Pinpoint the cell where the given text exists, returning its [x, y] midpoint coordinate. 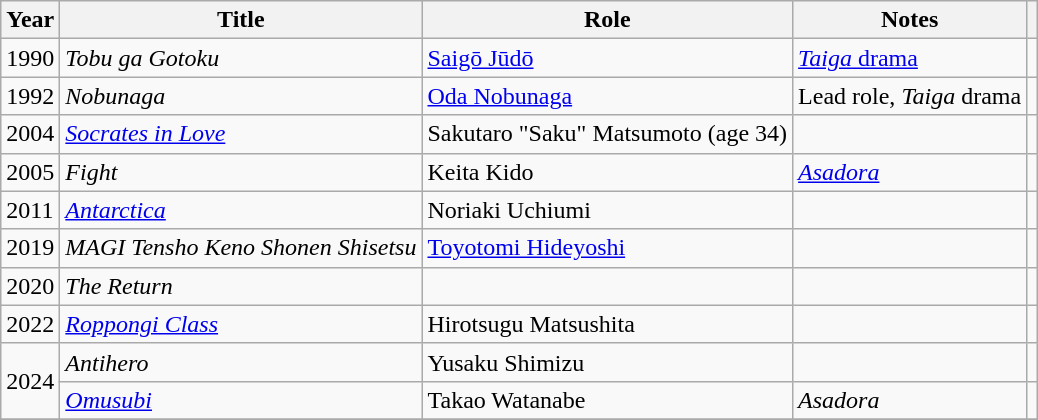
2004 [30, 134]
Toyotomi Hideyoshi [608, 248]
Nobunaga [241, 96]
Antihero [241, 362]
Omusubi [241, 400]
Roppongi Class [241, 324]
Keita Kido [608, 172]
2019 [30, 248]
Hirotsugu Matsushita [608, 324]
Socrates in Love [241, 134]
Yusaku Shimizu [608, 362]
1992 [30, 96]
Oda Nobunaga [608, 96]
Taiga drama [910, 58]
Year [30, 20]
2020 [30, 286]
The Return [241, 286]
Lead role, Taiga drama [910, 96]
Notes [910, 20]
Saigō Jūdō [608, 58]
Takao Watanabe [608, 400]
Sakutaro "Saku" Matsumoto (age 34) [608, 134]
Antarctica [241, 210]
2011 [30, 210]
MAGI Tensho Keno Shonen Shisetsu [241, 248]
2005 [30, 172]
2024 [30, 381]
Title [241, 20]
Tobu ga Gotoku [241, 58]
1990 [30, 58]
Role [608, 20]
Noriaki Uchiumi [608, 210]
2022 [30, 324]
Fight [241, 172]
